Detect which cell encompasses the target text, then output its (X, Y) center coordinate. 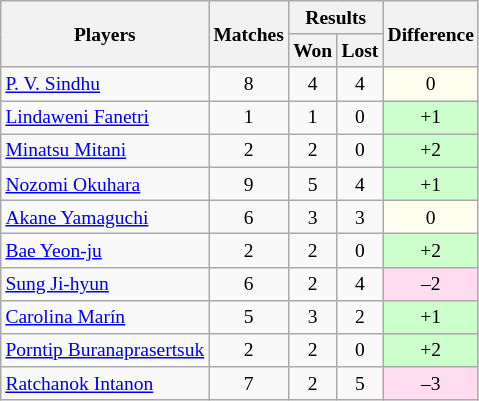
Sung Ji-hyun (105, 284)
Minatsu Mitani (105, 150)
–3 (431, 384)
–2 (431, 284)
Results (335, 18)
Matches (249, 34)
Difference (431, 34)
Nozomi Okuhara (105, 184)
Lost (360, 50)
Akane Yamaguchi (105, 216)
Lindaweni Fanetri (105, 118)
Players (105, 34)
9 (249, 184)
Won (312, 50)
7 (249, 384)
Ratchanok Intanon (105, 384)
Porntip Buranaprasertsuk (105, 350)
P. V. Sindhu (105, 84)
Bae Yeon-ju (105, 250)
Carolina Marín (105, 316)
8 (249, 84)
